Find where the given text appears and provide that cell's center as (X, Y) coordinate. 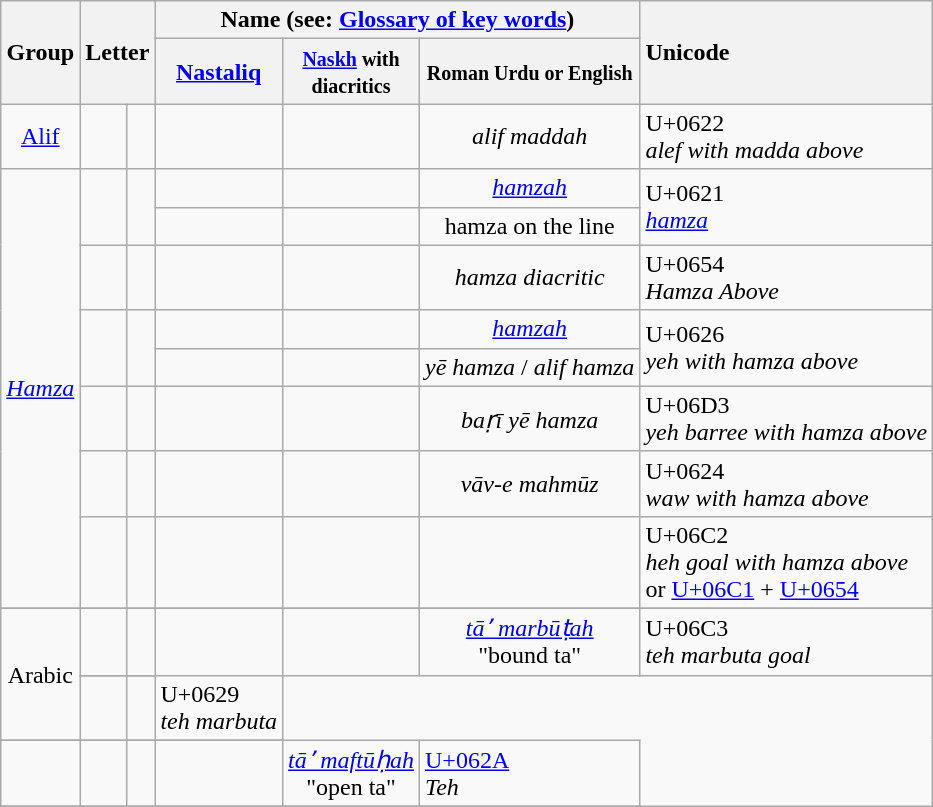
U+0624 waw with hamza above (786, 484)
baṛī yē hamza (529, 418)
Hamza (40, 389)
tāʼ marbūṭah "bound ta" (529, 642)
Nastaliq (219, 72)
U+062A Teh (529, 774)
Name (see: Glossary of key words) (398, 20)
U+0629 teh marbuta (219, 708)
Arabic (40, 674)
hamza on the line (529, 226)
U+06D3 yeh barree with hamza above (786, 418)
Alif (40, 136)
U+06C2 heh goal with hamza above or U+06C1 + U+0654 (786, 562)
U+0654 Hamza Above (786, 278)
U+0626 yeh with hamza above (786, 348)
alif maddah (529, 136)
Roman Urdu or English (529, 72)
Unicode (786, 52)
Group (40, 52)
yē hamza / alif hamza (529, 367)
tāʼ maftūḥah "open ta" (352, 774)
U+0621 hamza (786, 207)
Naskh with diacritics (352, 72)
vāv-e mahmūz (529, 484)
U+06C3 teh marbuta goal (786, 642)
hamza diacritic (529, 278)
Letter (118, 52)
U+0622 alef with madda above (786, 136)
